Scan for the cell matching the given text and deliver its (x, y) coordinate at center. 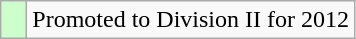
Promoted to Division II for 2012 (191, 20)
